Find where the given text appears and provide that cell's center as (x, y) coordinate. 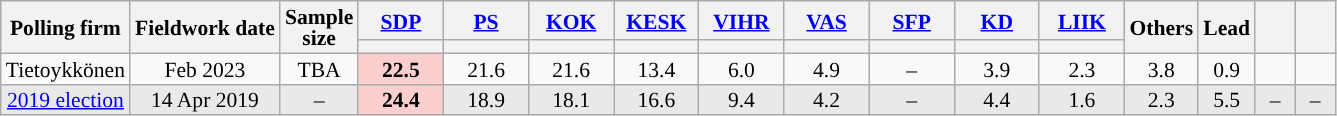
4.9 (826, 68)
3.8 (1161, 68)
4.2 (826, 100)
KD (996, 20)
Lead (1226, 27)
PS (486, 20)
TBA (319, 68)
LIIK (1082, 20)
Tietoykkönen (66, 68)
KOK (572, 20)
6.0 (742, 68)
KESK (656, 20)
18.9 (486, 100)
SFP (912, 20)
3.9 (996, 68)
Others (1161, 27)
Feb 2023 (205, 68)
4.4 (996, 100)
22.5 (400, 68)
1.6 (1082, 100)
13.4 (656, 68)
Fieldwork date (205, 27)
VIHR (742, 20)
Polling firm (66, 27)
SDP (400, 20)
9.4 (742, 100)
5.5 (1226, 100)
Samplesize (319, 27)
0.9 (1226, 68)
14 Apr 2019 (205, 100)
2019 election (66, 100)
16.6 (656, 100)
24.4 (400, 100)
VAS (826, 20)
18.1 (572, 100)
